Find where the given text appears and provide that cell's center as (x, y) coordinate. 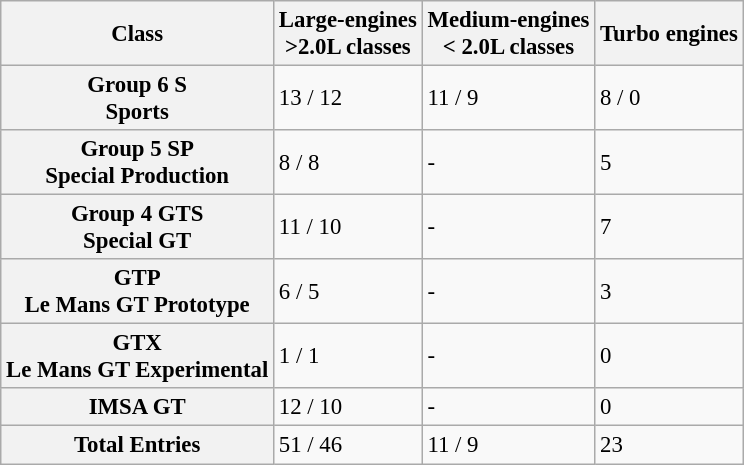
3 (669, 292)
8 / 0 (669, 98)
Medium-engines < 2.0L classes (508, 34)
Group 4 GTS Special GT (138, 228)
IMSA GT (138, 407)
51 / 46 (348, 445)
8 / 8 (348, 162)
Class (138, 34)
7 (669, 228)
11 / 10 (348, 228)
Turbo engines (669, 34)
GTP Le Mans GT Prototype (138, 292)
Total Entries (138, 445)
GTX Le Mans GT Experimental (138, 356)
Group 6 S Sports (138, 98)
Group 5 SP Special Production (138, 162)
Large-engines >2.0L classes (348, 34)
1 / 1 (348, 356)
6 / 5 (348, 292)
13 / 12 (348, 98)
12 / 10 (348, 407)
5 (669, 162)
23 (669, 445)
